Extract the [X, Y] coordinate from the center of the cell holding the provided text.  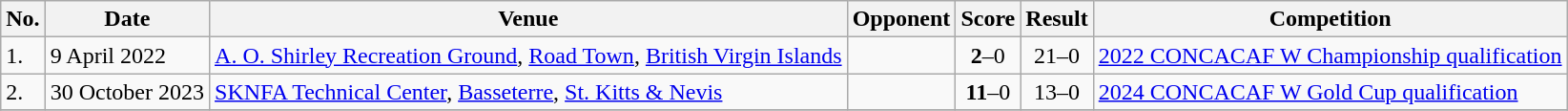
Opponent [901, 19]
Result [1057, 19]
13–0 [1057, 92]
Score [988, 19]
SKNFA Technical Center, Basseterre, St. Kitts & Nevis [528, 92]
Competition [1330, 19]
No. [23, 19]
A. O. Shirley Recreation Ground, Road Town, British Virgin Islands [528, 55]
30 October 2023 [127, 92]
11–0 [988, 92]
Venue [528, 19]
Date [127, 19]
2. [23, 92]
21–0 [1057, 55]
2–0 [988, 55]
9 April 2022 [127, 55]
1. [23, 55]
2022 CONCACAF W Championship qualification [1330, 55]
2024 CONCACAF W Gold Cup qualification [1330, 92]
